Search for the cell housing the specified text and yield its (X, Y) center coordinate. 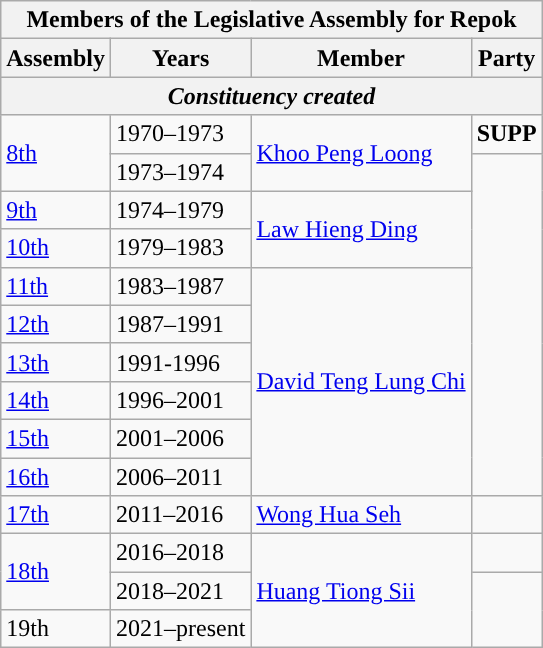
14th (56, 400)
Years (180, 58)
15th (56, 438)
9th (56, 210)
Wong Hua Seh (361, 515)
11th (56, 286)
Constituency created (272, 96)
2011–2016 (180, 515)
Members of the Legislative Assembly for Repok (272, 20)
10th (56, 248)
Law Hieng Ding (361, 229)
13th (56, 362)
1983–1987 (180, 286)
1987–1991 (180, 324)
Party (506, 58)
1996–2001 (180, 400)
16th (56, 477)
8th (56, 153)
1979–1983 (180, 248)
1974–1979 (180, 210)
2006–2011 (180, 477)
2021–present (180, 629)
Assembly (56, 58)
1991-1996 (180, 362)
1973–1974 (180, 172)
Huang Tiong Sii (361, 591)
David Teng Lung Chi (361, 381)
2018–2021 (180, 591)
2001–2006 (180, 438)
Khoo Peng Loong (361, 153)
17th (56, 515)
Member (361, 58)
12th (56, 324)
18th (56, 572)
19th (56, 629)
SUPP (506, 134)
2016–2018 (180, 553)
1970–1973 (180, 134)
